For the text-containing cell, return its midpoint in [x, y] coordinate format. 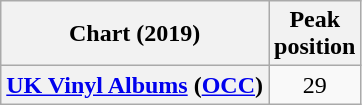
29 [315, 85]
UK Vinyl Albums (OCC) [135, 85]
Peakposition [315, 34]
Chart (2019) [135, 34]
